Identify which cell holds the provided text, then report its (x, y) central coordinate. 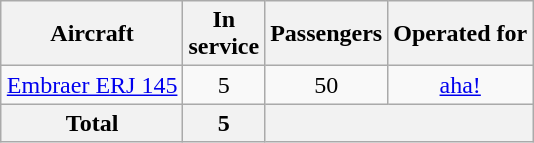
Passengers (326, 34)
Aircraft (92, 34)
Embraer ERJ 145 (92, 85)
Operated for (460, 34)
In service (224, 34)
aha! (460, 85)
50 (326, 85)
Total (92, 123)
